Search for the cell housing the specified text and yield its [x, y] center coordinate. 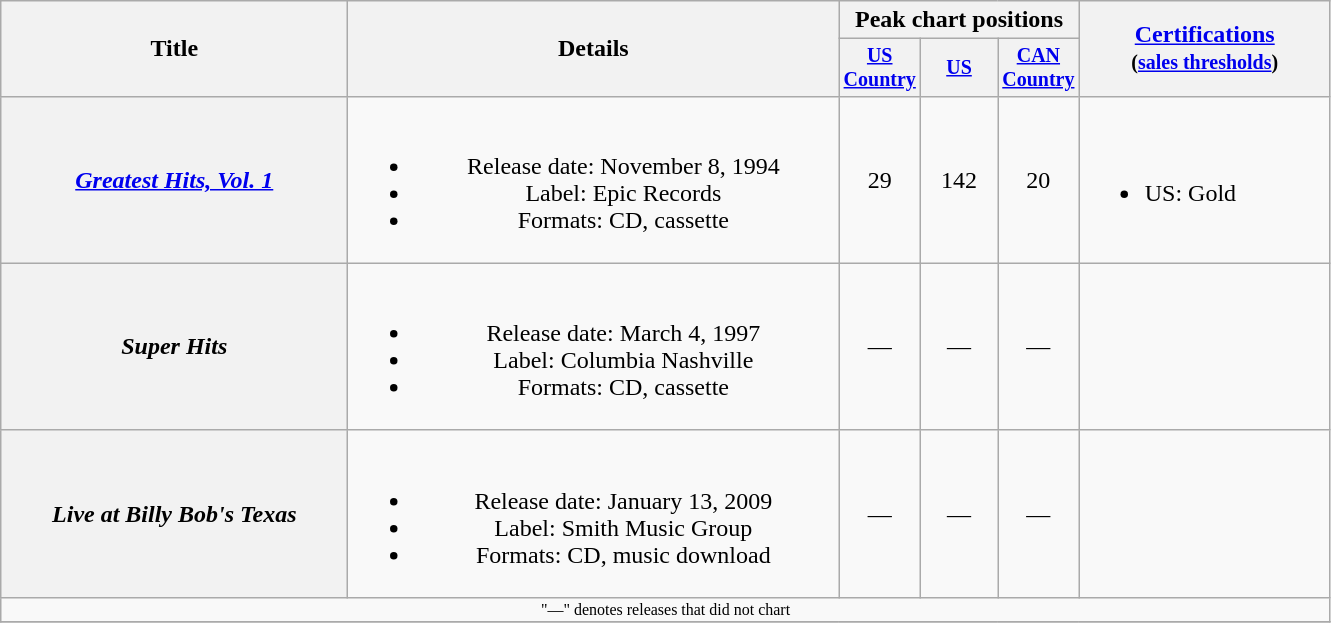
Certifications(sales thresholds) [1204, 49]
CAN Country [1039, 68]
US [960, 68]
142 [960, 180]
Title [174, 49]
US Country [880, 68]
Release date: January 13, 2009Label: Smith Music GroupFormats: CD, music download [594, 514]
Live at Billy Bob's Texas [174, 514]
Details [594, 49]
20 [1039, 180]
US: Gold [1204, 180]
Peak chart positions [959, 20]
"—" denotes releases that did not chart [666, 609]
Release date: March 4, 1997Label: Columbia NashvilleFormats: CD, cassette [594, 346]
Release date: November 8, 1994Label: Epic RecordsFormats: CD, cassette [594, 180]
Super Hits [174, 346]
29 [880, 180]
Greatest Hits, Vol. 1 [174, 180]
